For the text-containing cell, return its midpoint in (x, y) coordinate format. 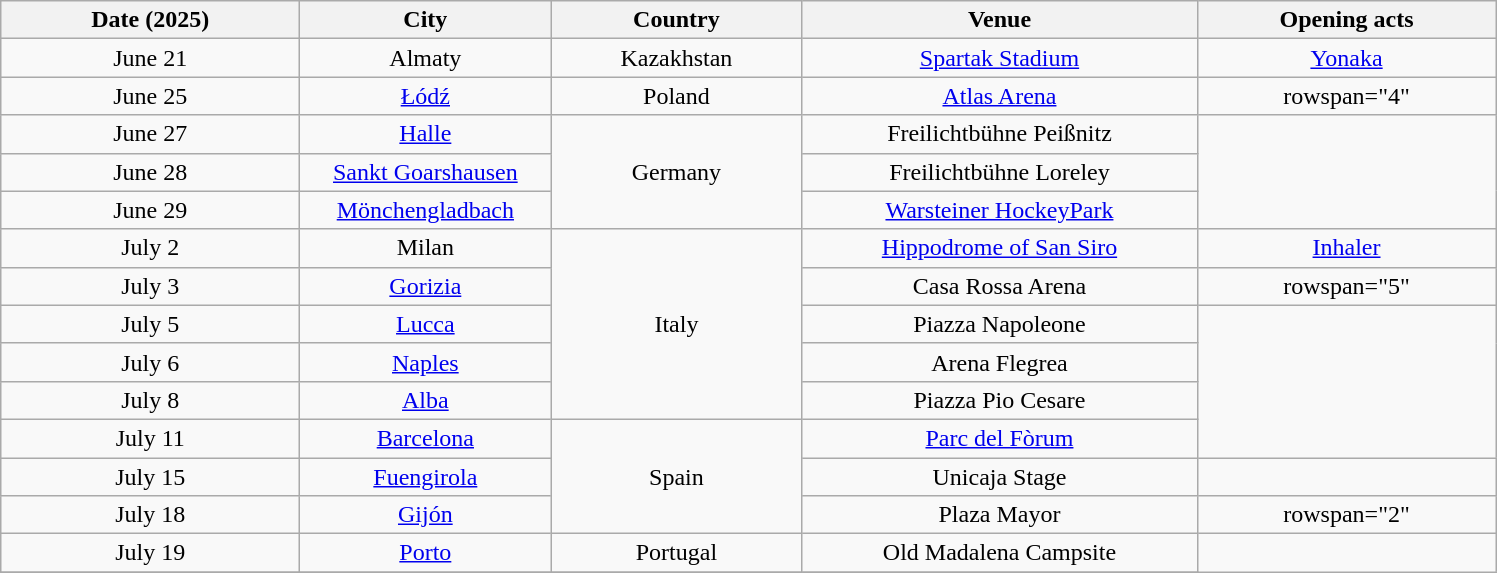
Poland (676, 96)
Old Madalena Campsite (1000, 553)
July 5 (150, 324)
July 19 (150, 553)
Spain (676, 476)
Portugal (676, 553)
Kazakhstan (676, 58)
July 8 (150, 400)
Hippodrome of San Siro (1000, 248)
Parc del Fòrum (1000, 438)
Gijón (426, 515)
June 28 (150, 172)
Freilichtbühne Loreley (1000, 172)
July 15 (150, 477)
Freilichtbühne Peißnitz (1000, 134)
Piazza Napoleone (1000, 324)
Casa Rossa Arena (1000, 286)
Łódź (426, 96)
Barcelona (426, 438)
rowspan="2" (1346, 515)
Atlas Arena (1000, 96)
Milan (426, 248)
Alba (426, 400)
Naples (426, 362)
July 18 (150, 515)
Lucca (426, 324)
rowspan="4" (1346, 96)
July 6 (150, 362)
Porto (426, 553)
June 29 (150, 210)
Halle (426, 134)
Yonaka (1346, 58)
Mönchengladbach (426, 210)
Plaza Mayor (1000, 515)
June 21 (150, 58)
Italy (676, 324)
July 2 (150, 248)
Fuengirola (426, 477)
Unicaja Stage (1000, 477)
Spartak Stadium (1000, 58)
Date (2025) (150, 20)
Piazza Pio Cesare (1000, 400)
July 3 (150, 286)
Inhaler (1346, 248)
July 11 (150, 438)
City (426, 20)
rowspan="5" (1346, 286)
Venue (1000, 20)
Arena Flegrea (1000, 362)
Germany (676, 172)
Opening acts (1346, 20)
Gorizia (426, 286)
Warsteiner HockeyPark (1000, 210)
Sankt Goarshausen (426, 172)
June 27 (150, 134)
June 25 (150, 96)
Country (676, 20)
Almaty (426, 58)
